Locate the cell with the specified text and output its (X, Y) center coordinate. 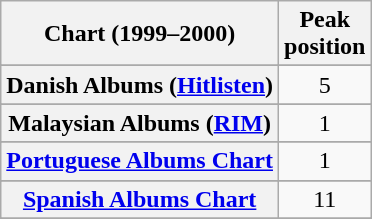
Chart (1999–2000) (140, 34)
Portuguese Albums Chart (140, 161)
Malaysian Albums (RIM) (140, 123)
Spanish Albums Chart (140, 199)
Danish Albums (Hitlisten) (140, 85)
Peakposition (325, 34)
11 (325, 199)
5 (325, 85)
